Capture the cell that displays the provided text and extract its [X, Y] central coordinate. 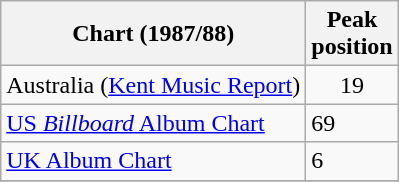
6 [352, 161]
UK Album Chart [154, 161]
Peakposition [352, 34]
Australia (Kent Music Report) [154, 85]
19 [352, 85]
US Billboard Album Chart [154, 123]
69 [352, 123]
Chart (1987/88) [154, 34]
